Determine the (X, Y) coordinate at the center of the cell enclosing the given text.  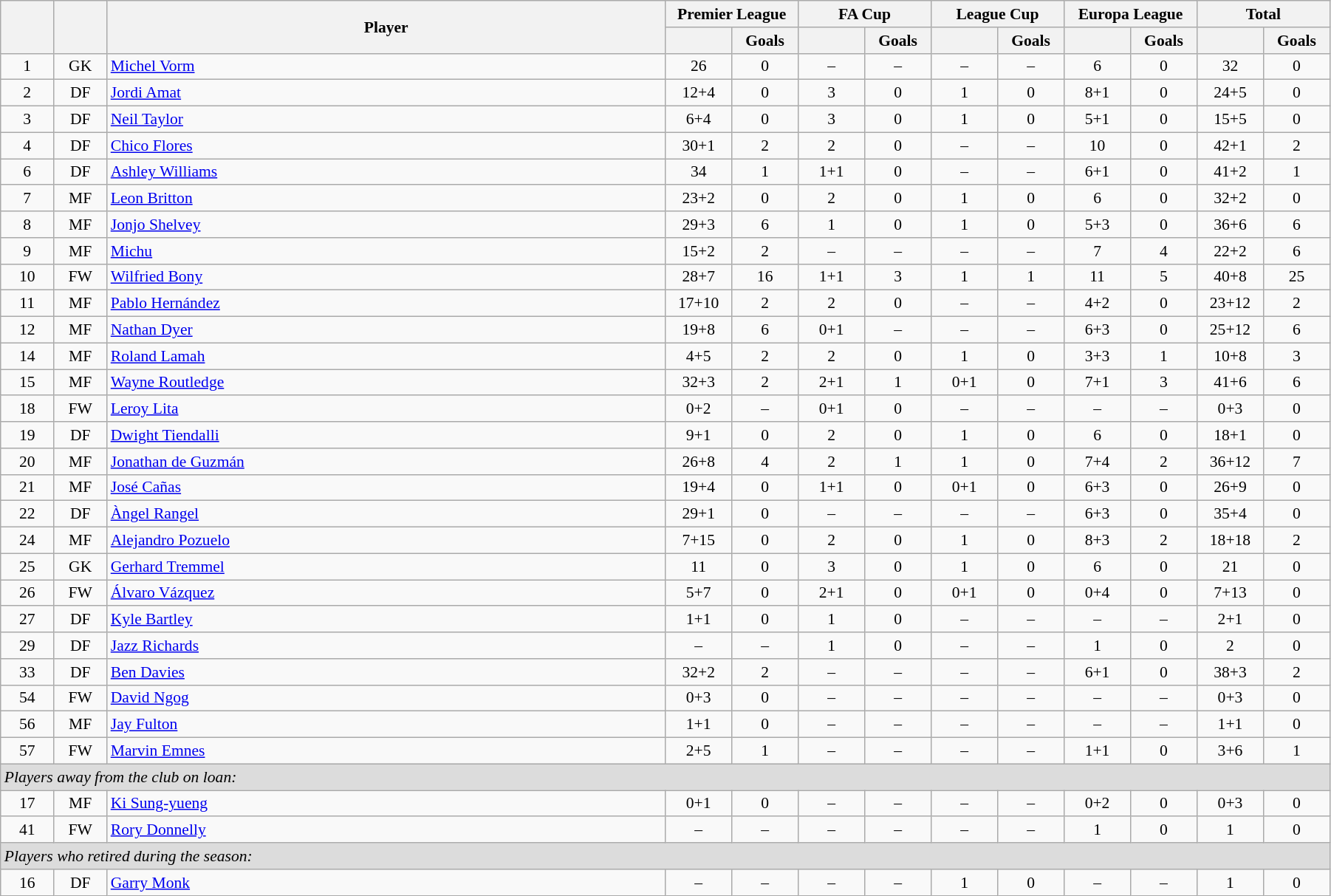
8+1 (1098, 93)
Àngel Rangel (386, 514)
2+5 (699, 751)
18+18 (1230, 541)
0+4 (1098, 593)
12 (27, 330)
36+12 (1230, 462)
9+1 (699, 435)
Europa League (1131, 14)
José Cañas (386, 488)
41+2 (1230, 172)
56 (27, 725)
32+3 (699, 383)
30+1 (699, 146)
15+5 (1230, 120)
Chico Flores (386, 146)
40+8 (1230, 277)
28+7 (699, 277)
22 (27, 514)
Players away from the club on loan: (665, 777)
7+15 (699, 541)
25+12 (1230, 330)
Marvin Emnes (386, 751)
Nathan Dyer (386, 330)
22+2 (1230, 251)
Total (1263, 14)
Michel Vorm (386, 66)
41+6 (1230, 383)
Jonathan de Guzmán (386, 462)
3+3 (1098, 356)
7+13 (1230, 593)
29+3 (699, 225)
18+1 (1230, 435)
9 (27, 251)
12+4 (699, 93)
24 (27, 541)
27 (27, 620)
Garry Monk (386, 883)
Rory Donnelly (386, 830)
Roland Lamah (386, 356)
5+7 (699, 593)
Leon Britton (386, 199)
33 (27, 672)
Neil Taylor (386, 120)
Jordi Amat (386, 93)
8+3 (1098, 541)
32 (1230, 66)
League Cup (998, 14)
Premier League (732, 14)
FA Cup (865, 14)
17 (27, 804)
3+6 (1230, 751)
Gerhard Tremmel (386, 567)
26+8 (699, 462)
24+5 (1230, 93)
19+8 (699, 330)
29 (27, 646)
29+1 (699, 514)
42+1 (1230, 146)
15+2 (699, 251)
Jazz Richards (386, 646)
6+4 (699, 120)
19+4 (699, 488)
Dwight Tiendalli (386, 435)
David Ngog (386, 698)
Jonjo Shelvey (386, 225)
35+4 (1230, 514)
18 (27, 409)
Ashley Williams (386, 172)
38+3 (1230, 672)
17+10 (699, 304)
Álvaro Vázquez (386, 593)
19 (27, 435)
Kyle Bartley (386, 620)
54 (27, 698)
Players who retired during the season: (665, 856)
5 (1164, 277)
Alejandro Pozuelo (386, 541)
Wayne Routledge (386, 383)
4+5 (699, 356)
Wilfried Bony (386, 277)
Pablo Hernández (386, 304)
Jay Fulton (386, 725)
15 (27, 383)
Ki Sung-yueng (386, 804)
7+1 (1098, 383)
41 (27, 830)
20 (27, 462)
23+2 (699, 199)
10+8 (1230, 356)
4+2 (1098, 304)
Player (386, 27)
Michu (386, 251)
5+3 (1098, 225)
Leroy Lita (386, 409)
7+4 (1098, 462)
8 (27, 225)
34 (699, 172)
14 (27, 356)
57 (27, 751)
26+9 (1230, 488)
23+12 (1230, 304)
Ben Davies (386, 672)
5+1 (1098, 120)
36+6 (1230, 225)
